Determine the [x, y] coordinate at the center of the cell enclosing the given text.  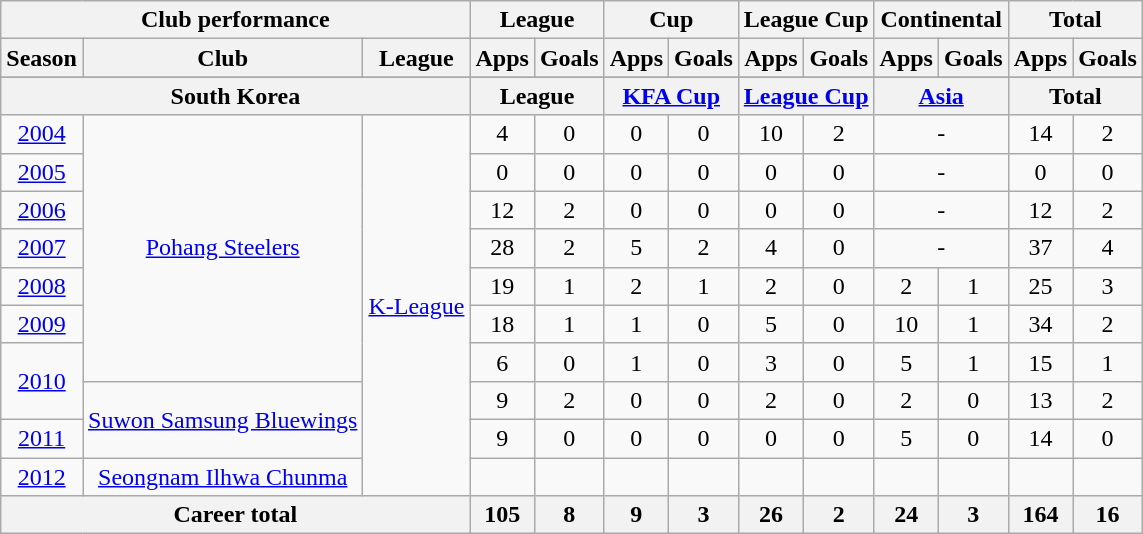
2009 [42, 324]
6 [502, 362]
2006 [42, 210]
South Korea [236, 96]
13 [1040, 400]
2007 [42, 248]
Suwon Samsung Bluewings [222, 419]
Asia [941, 96]
18 [502, 324]
164 [1040, 515]
Club performance [236, 20]
26 [770, 515]
Continental [941, 20]
34 [1040, 324]
2008 [42, 286]
25 [1040, 286]
Career total [236, 515]
28 [502, 248]
2004 [42, 134]
2005 [42, 172]
37 [1040, 248]
8 [569, 515]
2011 [42, 438]
Pohang Steelers [222, 248]
K-League [416, 306]
16 [1108, 515]
2010 [42, 381]
19 [502, 286]
KFA Cup [671, 96]
Season [42, 58]
15 [1040, 362]
2012 [42, 477]
Club [222, 58]
Seongnam Ilhwa Chunma [222, 477]
105 [502, 515]
Cup [671, 20]
24 [906, 515]
